Return the (X, Y) coordinate for the center point of the cell that contains the specified text.  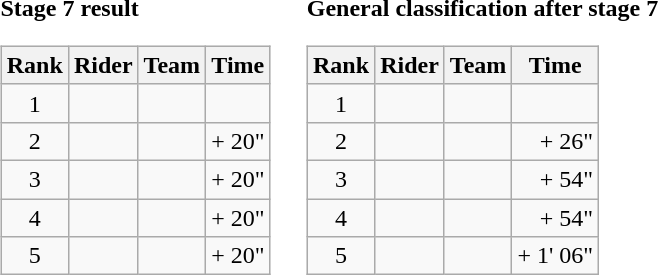
+ 26" (556, 141)
+ 1' 06" (556, 256)
